Determine the (X, Y) coordinate at the center of the cell enclosing the given text.  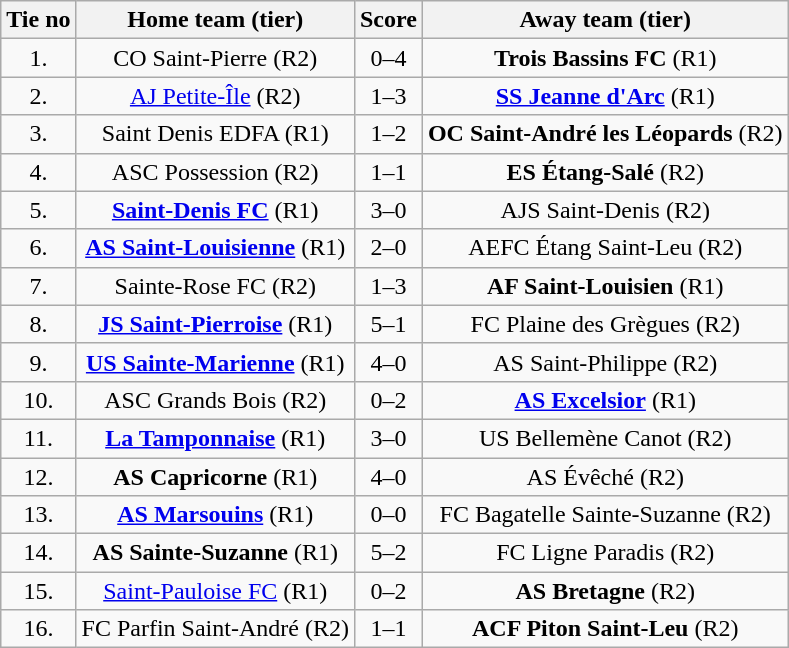
AS Excelsior (R1) (605, 400)
AJS Saint-Denis (R2) (605, 210)
5–2 (388, 553)
FC Plaine des Grègues (R2) (605, 324)
12. (38, 477)
4. (38, 172)
ASC Grands Bois (R2) (215, 400)
0–0 (388, 515)
US Bellemène Canot (R2) (605, 438)
2–0 (388, 248)
AS Évêché (R2) (605, 477)
15. (38, 591)
FC Ligne Paradis (R2) (605, 553)
Tie no (38, 20)
1–2 (388, 134)
10. (38, 400)
CO Saint-Pierre (R2) (215, 58)
16. (38, 629)
FC Parfin Saint-André (R2) (215, 629)
AS Saint-Louisienne (R1) (215, 248)
Saint-Pauloise FC (R1) (215, 591)
AS Marsouins (R1) (215, 515)
5. (38, 210)
La Tamponnaise (R1) (215, 438)
11. (38, 438)
FC Bagatelle Sainte-Suzanne (R2) (605, 515)
JS Saint-Pierroise (R1) (215, 324)
AS Sainte-Suzanne (R1) (215, 553)
Away team (tier) (605, 20)
5–1 (388, 324)
6. (38, 248)
US Sainte-Marienne (R1) (215, 362)
SS Jeanne d'Arc (R1) (605, 96)
Saint-Denis FC (R1) (215, 210)
ES Étang-Salé (R2) (605, 172)
3. (38, 134)
1. (38, 58)
0–4 (388, 58)
Saint Denis EDFA (R1) (215, 134)
Trois Bassins FC (R1) (605, 58)
Score (388, 20)
ACF Piton Saint-Leu (R2) (605, 629)
AEFC Étang Saint-Leu (R2) (605, 248)
AS Saint-Philippe (R2) (605, 362)
OC Saint-André les Léopards (R2) (605, 134)
13. (38, 515)
9. (38, 362)
14. (38, 553)
7. (38, 286)
AS Bretagne (R2) (605, 591)
8. (38, 324)
2. (38, 96)
Home team (tier) (215, 20)
AF Saint-Louisien (R1) (605, 286)
AS Capricorne (R1) (215, 477)
ASC Possession (R2) (215, 172)
Sainte-Rose FC (R2) (215, 286)
AJ Petite-Île (R2) (215, 96)
